Pinpoint the cell where the given text exists, returning its (X, Y) midpoint coordinate. 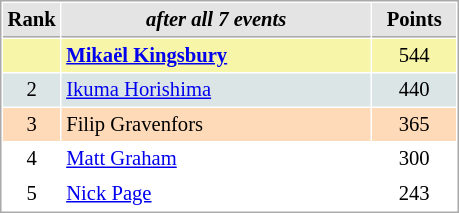
365 (414, 124)
Rank (32, 20)
2 (32, 90)
Points (414, 20)
5 (32, 194)
Ikuma Horishima (216, 90)
3 (32, 124)
after all 7 events (216, 20)
243 (414, 194)
440 (414, 90)
Filip Gravenfors (216, 124)
544 (414, 56)
Nick Page (216, 194)
4 (32, 158)
Matt Graham (216, 158)
Mikaël Kingsbury (216, 56)
300 (414, 158)
